Find where the given text appears and provide that cell's center as [x, y] coordinate. 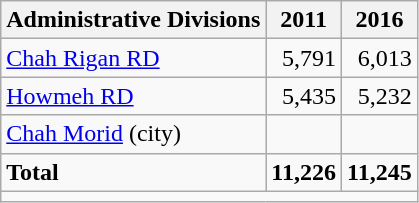
11,245 [380, 172]
Administrative Divisions [134, 20]
5,435 [304, 96]
5,791 [304, 58]
11,226 [304, 172]
2011 [304, 20]
Chah Morid (city) [134, 134]
Total [134, 172]
Chah Rigan RD [134, 58]
6,013 [380, 58]
2016 [380, 20]
Howmeh RD [134, 96]
5,232 [380, 96]
